Return [X, Y] of the center of cell containing provided text 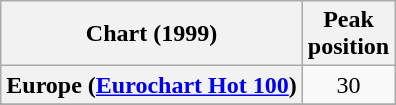
Europe (Eurochart Hot 100) [152, 85]
Chart (1999) [152, 34]
Peakposition [348, 34]
30 [348, 85]
